Search for the cell housing the specified text and yield its [x, y] center coordinate. 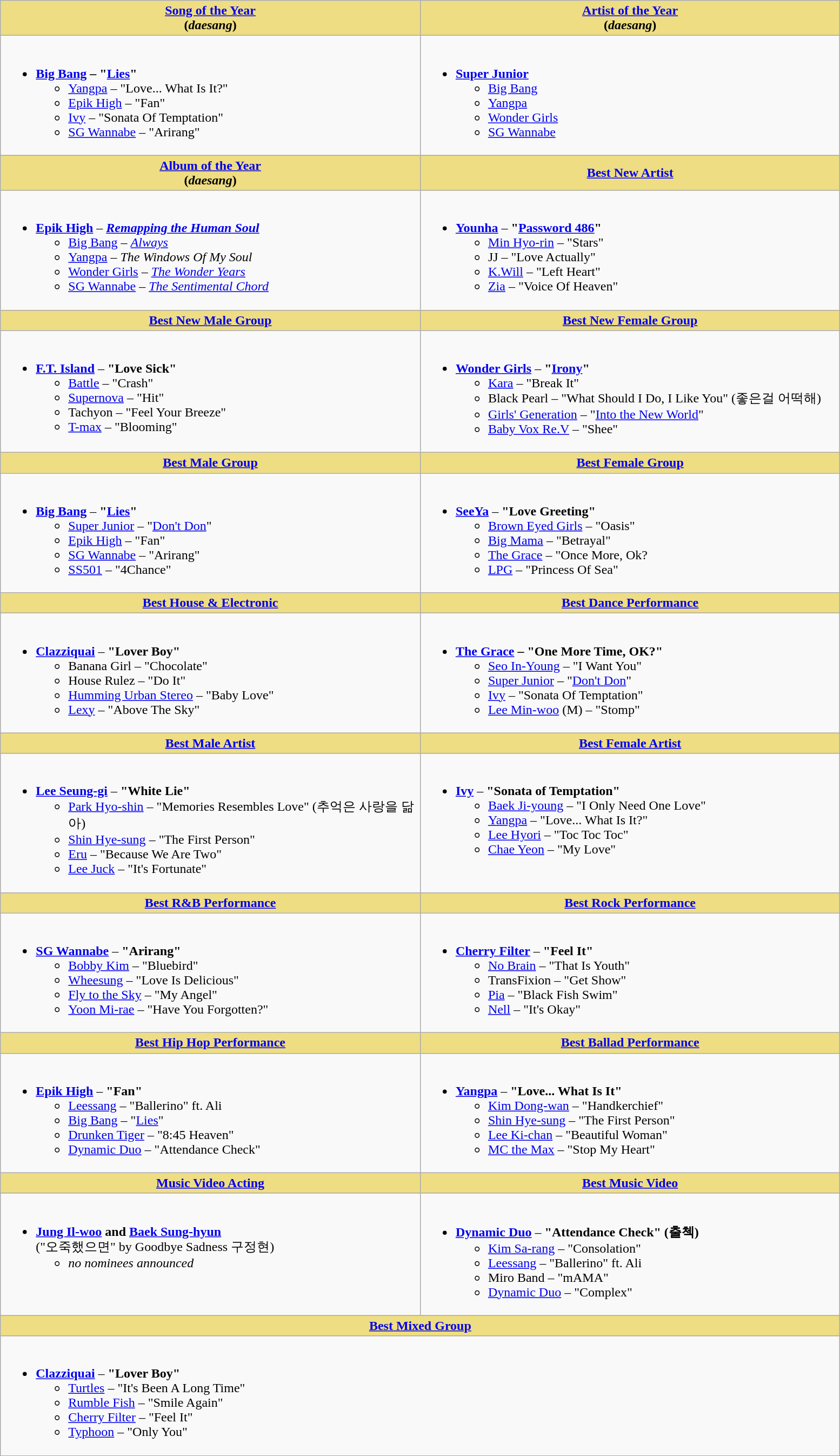
F.T. Island – "Love Sick"Battle – "Crash"Supernova – "Hit"Tachyon – "Feel Your Breeze"T-max – "Blooming" [211, 392]
Big Bang – "Lies"Yangpa – "Love... What Is It?"Epik High – "Fan"Ivy – "Sonata Of Temptation"SG Wannabe – "Arirang" [211, 95]
Best Dance Performance [630, 603]
Epik High – Remapping the Human SoulBig Bang – AlwaysYangpa – The Windows Of My SoulWonder Girls – The Wonder YearsSG Wannabe – The Sentimental Chord [211, 250]
Best Female Artist [630, 743]
Album of the Year(daesang) [211, 173]
Epik High – "Fan"Leessang – "Ballerino" ft. AliBig Bang – "Lies"Drunken Tiger – "8:45 Heaven"Dynamic Duo – "Attendance Check" [211, 1113]
Big Bang – "Lies"Super Junior – "Don't Don"Epik High – "Fan"SG Wannabe – "Arirang"SS501 – "4Chance" [211, 533]
Ivy – "Sonata of Temptation"Baek Ji-young – "I Only Need One Love"Yangpa – "Love... What Is It?"Lee Hyori – "Toc Toc Toc"Chae Yeon – "My Love" [630, 823]
Clazziquai – "Lover Boy"Turtles – "It's Been A Long Time"Rumble Fish – "Smile Again"Cherry Filter – "Feel It"Typhoon – "Only You" [421, 1395]
Jung Il-woo and Baek Sung-hyun("오죽했으면" by Goodbye Sadness 구정현)no nominees announced [211, 1254]
Younha – "Password 486"Min Hyo-rin – "Stars"JJ – "Love Actually"K.Will – "Left Heart"Zia – "Voice Of Heaven" [630, 250]
Song of the Year(daesang) [211, 18]
The Grace – "One More Time, OK?"Seo In-Young – "I Want You"Super Junior – "Don't Don"Ivy – "Sonata Of Temptation"Lee Min-woo (M) – "Stomp" [630, 673]
Artist of the Year(daesang) [630, 18]
Best Male Group [211, 463]
Best Female Group [630, 463]
Best New Female Group [630, 320]
Best Hip Hop Performance [211, 1043]
Music Video Acting [211, 1183]
Best Rock Performance [630, 903]
SeeYa – "Love Greeting"Brown Eyed Girls – "Oasis"Big Mama – "Betrayal"The Grace – "Once More, Ok?LPG – "Princess Of Sea" [630, 533]
Super JuniorBig BangYangpaWonder GirlsSG Wannabe [630, 95]
Best R&B Performance [211, 903]
Dynamic Duo – "Attendance Check" (출첵)Kim Sa-rang – "Consolation"Leessang – "Ballerino" ft. AliMiro Band – "mAMA"Dynamic Duo – "Complex" [630, 1254]
Best New Male Group [211, 320]
SG Wannabe – "Arirang"Bobby Kim – "Bluebird"Wheesung – "Love Is Delicious"Fly to the Sky – "My Angel"Yoon Mi-rae – "Have You Forgotten?" [211, 972]
Clazziquai – "Lover Boy"Banana Girl – "Chocolate"House Rulez – "Do It"Humming Urban Stereo – "Baby Love"Lexy – "Above The Sky" [211, 673]
Best House & Electronic [211, 603]
Best Male Artist [211, 743]
Best Music Video [630, 1183]
Best Ballad Performance [630, 1043]
Best New Artist [630, 173]
Best Mixed Group [421, 1326]
Cherry Filter – "Feel It"No Brain – "That Is Youth"TransFixion – "Get Show"Pia – "Black Fish Swim"Nell – "It's Okay" [630, 972]
